Find where the given text appears and provide that cell's center as [x, y] coordinate. 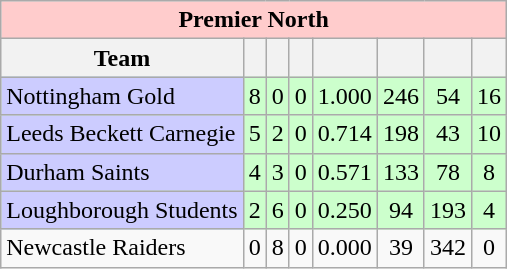
54 [448, 96]
198 [400, 134]
0.714 [344, 134]
133 [400, 172]
Newcastle Raiders [122, 248]
0.000 [344, 248]
16 [490, 96]
43 [448, 134]
1.000 [344, 96]
Nottingham Gold [122, 96]
78 [448, 172]
0.571 [344, 172]
94 [400, 210]
6 [278, 210]
3 [278, 172]
39 [400, 248]
193 [448, 210]
246 [400, 96]
Team [122, 58]
10 [490, 134]
342 [448, 248]
5 [254, 134]
Loughborough Students [122, 210]
Durham Saints [122, 172]
Premier North [254, 20]
Leeds Beckett Carnegie [122, 134]
0.250 [344, 210]
